Return [x, y] of the center of cell containing provided text 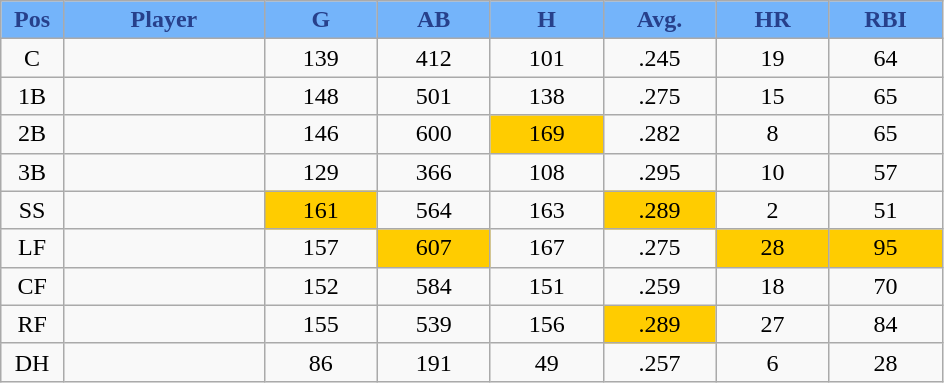
163 [546, 210]
70 [886, 286]
.257 [660, 362]
19 [772, 58]
156 [546, 324]
10 [772, 172]
.295 [660, 172]
2 [772, 210]
RBI [886, 20]
564 [434, 210]
49 [546, 362]
Player [164, 20]
152 [320, 286]
AB [434, 20]
C [32, 58]
169 [546, 134]
366 [434, 172]
27 [772, 324]
.245 [660, 58]
3B [32, 172]
129 [320, 172]
148 [320, 96]
DH [32, 362]
CF [32, 286]
57 [886, 172]
18 [772, 286]
146 [320, 134]
H [546, 20]
607 [434, 248]
161 [320, 210]
HR [772, 20]
584 [434, 286]
Pos [32, 20]
RF [32, 324]
155 [320, 324]
151 [546, 286]
157 [320, 248]
.282 [660, 134]
600 [434, 134]
86 [320, 362]
167 [546, 248]
95 [886, 248]
6 [772, 362]
LF [32, 248]
101 [546, 58]
501 [434, 96]
G [320, 20]
138 [546, 96]
64 [886, 58]
139 [320, 58]
2B [32, 134]
Avg. [660, 20]
108 [546, 172]
191 [434, 362]
84 [886, 324]
539 [434, 324]
SS [32, 210]
.259 [660, 286]
51 [886, 210]
412 [434, 58]
1B [32, 96]
15 [772, 96]
8 [772, 134]
